Identify which cell holds the provided text, then report its [X, Y] central coordinate. 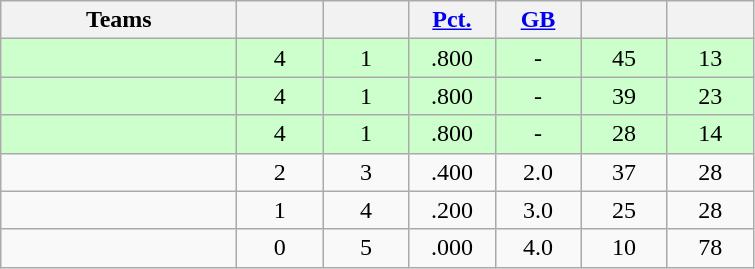
13 [710, 58]
2.0 [538, 172]
25 [624, 210]
37 [624, 172]
45 [624, 58]
2 [280, 172]
14 [710, 134]
Pct. [452, 20]
3 [366, 172]
5 [366, 248]
4.0 [538, 248]
10 [624, 248]
39 [624, 96]
78 [710, 248]
GB [538, 20]
.400 [452, 172]
0 [280, 248]
3.0 [538, 210]
.200 [452, 210]
23 [710, 96]
Teams [119, 20]
.000 [452, 248]
